Return the (x, y) coordinate for the center point of the cell that contains the specified text.  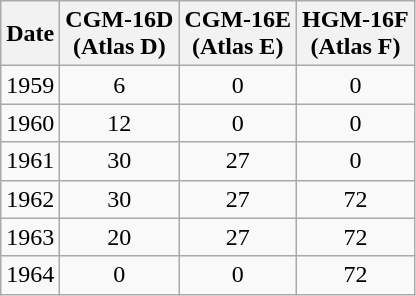
CGM-16E (Atlas E) (238, 34)
1959 (30, 85)
HGM-16F (Atlas F) (356, 34)
1960 (30, 123)
1963 (30, 237)
Date (30, 34)
1961 (30, 161)
12 (120, 123)
1964 (30, 275)
1962 (30, 199)
20 (120, 237)
6 (120, 85)
CGM-16D (Atlas D) (120, 34)
